Capture the cell that displays the provided text and extract its [X, Y] central coordinate. 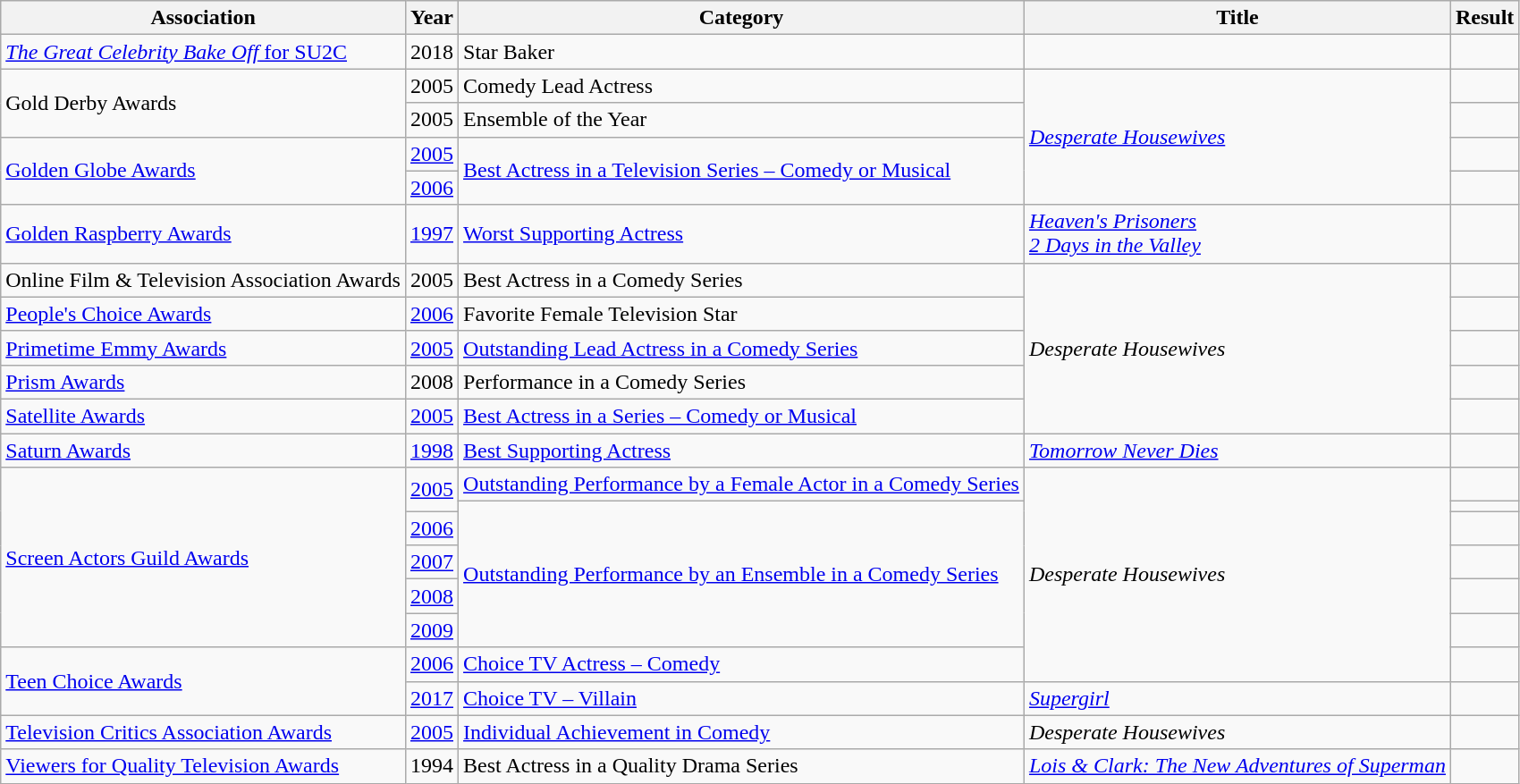
Lois & Clark: The New Adventures of Superman [1237, 766]
Online Film & Television Association Awards [204, 280]
2009 [431, 630]
Prism Awards [204, 382]
Tomorrow Never Dies [1237, 450]
Result [1484, 18]
Category [742, 18]
Gold Derby Awards [204, 103]
Golden Globe Awards [204, 171]
Comedy Lead Actress [742, 86]
Screen Actors Guild Awards [204, 558]
2017 [431, 698]
Teen Choice Awards [204, 681]
Best Supporting Actress [742, 450]
Best Actress in a Comedy Series [742, 280]
Best Actress in a Television Series – Comedy or Musical [742, 171]
Title [1237, 18]
The Great Celebrity Bake Off for SU2C [204, 52]
Association [204, 18]
Outstanding Performance by an Ensemble in a Comedy Series [742, 574]
Satellite Awards [204, 416]
Outstanding Lead Actress in a Comedy Series [742, 348]
Choice TV Actress – Comedy [742, 664]
Individual Achievement in Comedy [742, 732]
Heaven's Prisoners2 Days in the Valley [1237, 234]
Best Actress in a Series – Comedy or Musical [742, 416]
Year [431, 18]
Primetime Emmy Awards [204, 348]
1994 [431, 766]
Star Baker [742, 52]
Outstanding Performance by a Female Actor in a Comedy Series [742, 485]
Best Actress in a Quality Drama Series [742, 766]
Choice TV – Villain [742, 698]
1997 [431, 234]
2007 [431, 562]
Ensemble of the Year [742, 120]
Favorite Female Television Star [742, 314]
Supergirl [1237, 698]
Viewers for Quality Television Awards [204, 766]
People's Choice Awards [204, 314]
1998 [431, 450]
2018 [431, 52]
Golden Raspberry Awards [204, 234]
Saturn Awards [204, 450]
Television Critics Association Awards [204, 732]
Performance in a Comedy Series [742, 382]
Worst Supporting Actress [742, 234]
